Return [X, Y] of the center of cell containing provided text 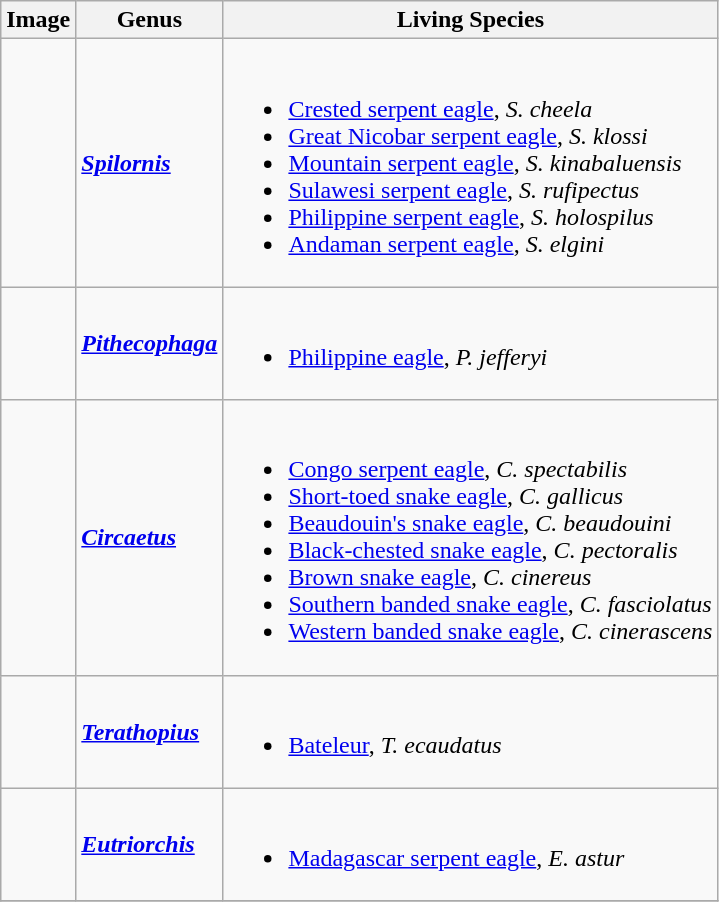
Madagascar serpent eagle, E. astur [470, 844]
Philippine eagle, P. jefferyi [470, 344]
Terathopius [150, 732]
Genus [150, 20]
Circaetus [150, 538]
Spilornis [150, 163]
Image [38, 20]
Eutriorchis [150, 844]
Pithecophaga [150, 344]
Living Species [470, 20]
Bateleur, T. ecaudatus [470, 732]
